Provide the (X, Y) coordinate of the cell's center where the given text is located.  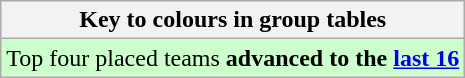
Top four placed teams advanced to the last 16 (233, 58)
Key to colours in group tables (233, 20)
